Search for the cell housing the specified text and yield its [X, Y] center coordinate. 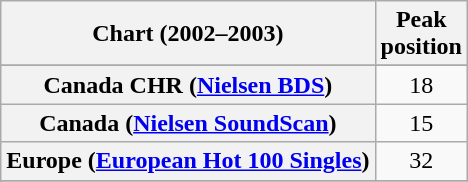
Canada CHR (Nielsen BDS) [188, 85]
Peakposition [421, 34]
32 [421, 161]
Chart (2002–2003) [188, 34]
18 [421, 85]
15 [421, 123]
Europe (European Hot 100 Singles) [188, 161]
Canada (Nielsen SoundScan) [188, 123]
